Extract the (x, y) coordinate from the center of the cell holding the provided text.  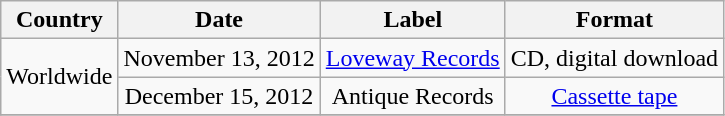
Date (219, 20)
Cassette tape (614, 96)
Antique Records (412, 96)
Country (60, 20)
Label (412, 20)
December 15, 2012 (219, 96)
Loveway Records (412, 58)
November 13, 2012 (219, 58)
Format (614, 20)
CD, digital download (614, 58)
Worldwide (60, 77)
